Search for the cell housing the specified text and yield its [x, y] center coordinate. 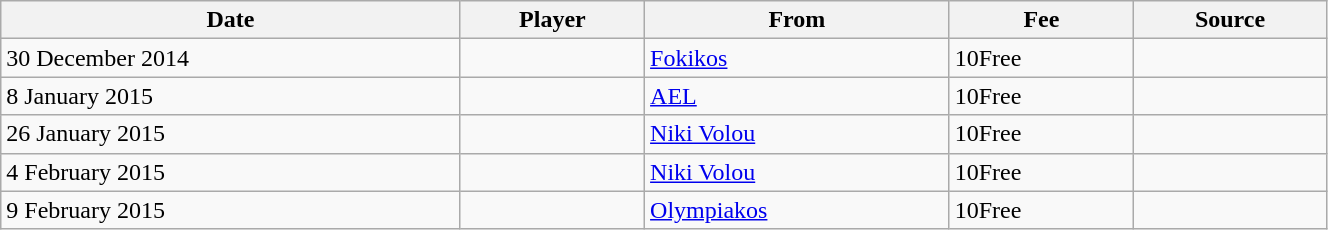
4 February 2015 [230, 172]
Olympiakos [798, 210]
Fee [1041, 20]
26 January 2015 [230, 134]
Player [552, 20]
8 January 2015 [230, 96]
From [798, 20]
Date [230, 20]
Source [1230, 20]
Fokikos [798, 58]
AEL [798, 96]
30 December 2014 [230, 58]
9 February 2015 [230, 210]
